Identify which cell holds the provided text, then report its [X, Y] central coordinate. 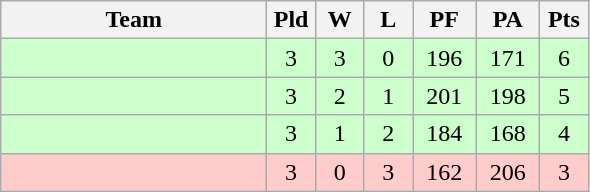
PA [508, 20]
Team [134, 20]
Pld [292, 20]
Pts [564, 20]
W [340, 20]
168 [508, 134]
6 [564, 58]
171 [508, 58]
PF [444, 20]
162 [444, 172]
L [388, 20]
196 [444, 58]
206 [508, 172]
184 [444, 134]
201 [444, 96]
4 [564, 134]
5 [564, 96]
198 [508, 96]
